Detect which cell encompasses the target text, then output its [x, y] center coordinate. 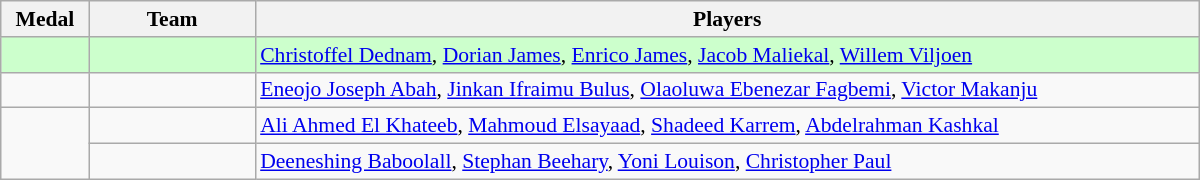
Eneojo Joseph Abah, Jinkan Ifraimu Bulus, Olaoluwa Ebenezar Fagbemi, Victor Makanju [727, 90]
Team [172, 19]
Players [727, 19]
Ali Ahmed El Khateeb, Mahmoud Elsayaad, Shadeed Karrem, Abdelrahman Kashkal [727, 126]
Christoffel Dednam, Dorian James, Enrico James, Jacob Maliekal, Willem Viljoen [727, 55]
Deeneshing Baboolall, Stephan Beehary, Yoni Louison, Christopher Paul [727, 162]
Medal [45, 19]
